Determine the (x, y) coordinate at the center of the cell enclosing the given text.  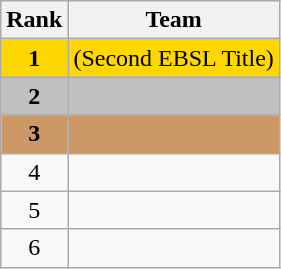
5 (34, 210)
(Second EBSL Title) (174, 58)
1 (34, 58)
6 (34, 248)
2 (34, 96)
Rank (34, 20)
Team (174, 20)
4 (34, 172)
3 (34, 134)
